Pinpoint the cell where the given text exists, returning its (X, Y) midpoint coordinate. 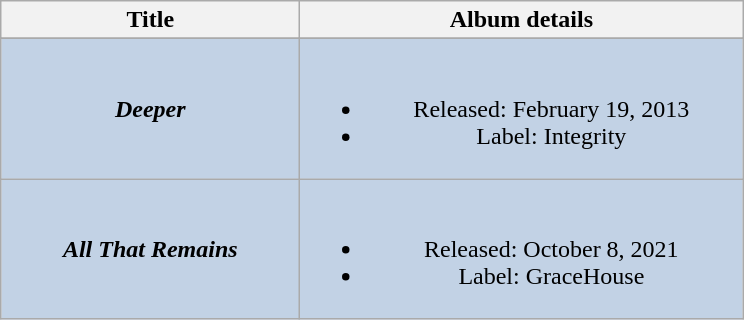
Deeper (150, 109)
Album details (522, 20)
All That Remains (150, 249)
Released: February 19, 2013Label: Integrity (522, 109)
Title (150, 20)
Released: October 8, 2021Label: GraceHouse (522, 249)
